Pinpoint the cell where the given text exists, returning its (x, y) midpoint coordinate. 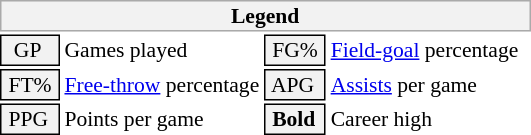
Games played (162, 50)
Free-throw percentage (162, 85)
Field-goal percentage (430, 50)
FG% (295, 50)
Legend (265, 16)
FT% (30, 85)
GP (30, 50)
APG (295, 85)
Assists per game (430, 85)
